Search for the cell housing the specified text and yield its (X, Y) center coordinate. 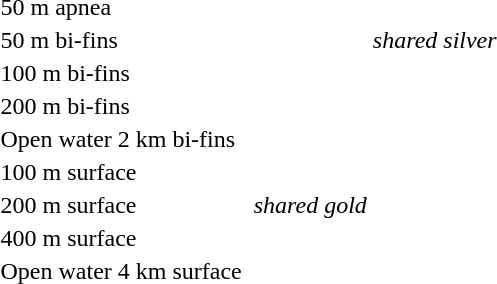
shared gold (310, 205)
